Detect which cell encompasses the target text, then output its (X, Y) center coordinate. 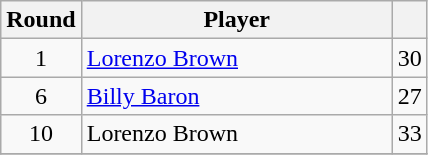
27 (410, 96)
6 (41, 96)
33 (410, 134)
30 (410, 58)
1 (41, 58)
Round (41, 20)
Player (236, 20)
10 (41, 134)
Billy Baron (236, 96)
